Extract the (X, Y) coordinate from the center of the cell holding the provided text.  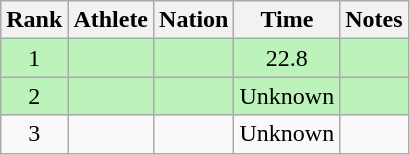
Rank (34, 20)
Athlete (111, 20)
Notes (374, 20)
Time (287, 20)
3 (34, 134)
2 (34, 96)
1 (34, 58)
22.8 (287, 58)
Nation (194, 20)
